Return (x, y) of the center of cell containing provided text 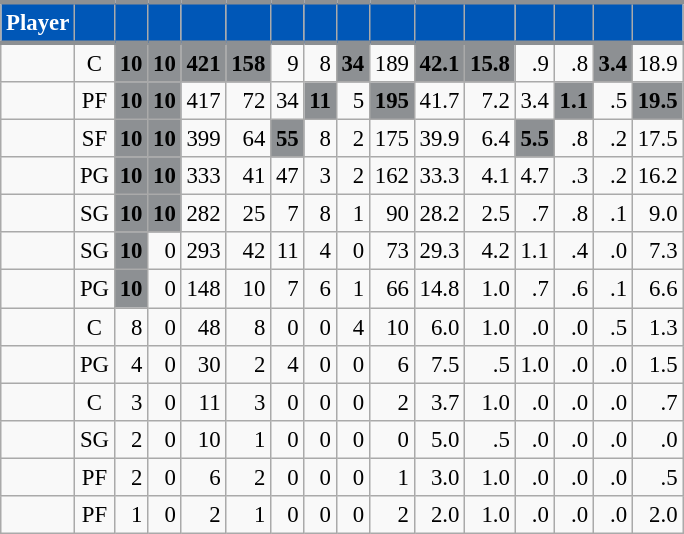
282 (204, 214)
14.8 (439, 289)
73 (392, 251)
66 (392, 289)
5 (352, 101)
158 (248, 62)
17.5 (657, 139)
4.2 (490, 251)
41.7 (439, 101)
1.3 (657, 327)
.3 (574, 176)
33.3 (439, 176)
16.2 (657, 176)
7.2 (490, 101)
55 (288, 139)
399 (204, 139)
5.5 (534, 139)
3.0 (439, 477)
1.5 (657, 364)
293 (204, 251)
9 (288, 62)
42 (248, 251)
333 (204, 176)
189 (392, 62)
19.5 (657, 101)
18.9 (657, 62)
4.1 (490, 176)
48 (204, 327)
28.2 (439, 214)
421 (204, 62)
7.5 (439, 364)
39.9 (439, 139)
41 (248, 176)
42.1 (439, 62)
Player (38, 22)
175 (392, 139)
30 (204, 364)
6.4 (490, 139)
148 (204, 289)
.6 (574, 289)
7.3 (657, 251)
9.0 (657, 214)
90 (392, 214)
.9 (534, 62)
6.6 (657, 289)
3.7 (439, 402)
SF (95, 139)
2.5 (490, 214)
5.0 (439, 439)
72 (248, 101)
417 (204, 101)
4.7 (534, 176)
29.3 (439, 251)
.4 (574, 251)
6.0 (439, 327)
15.8 (490, 62)
195 (392, 101)
64 (248, 139)
162 (392, 176)
47 (288, 176)
25 (248, 214)
